Identify which cell holds the provided text, then report its (X, Y) central coordinate. 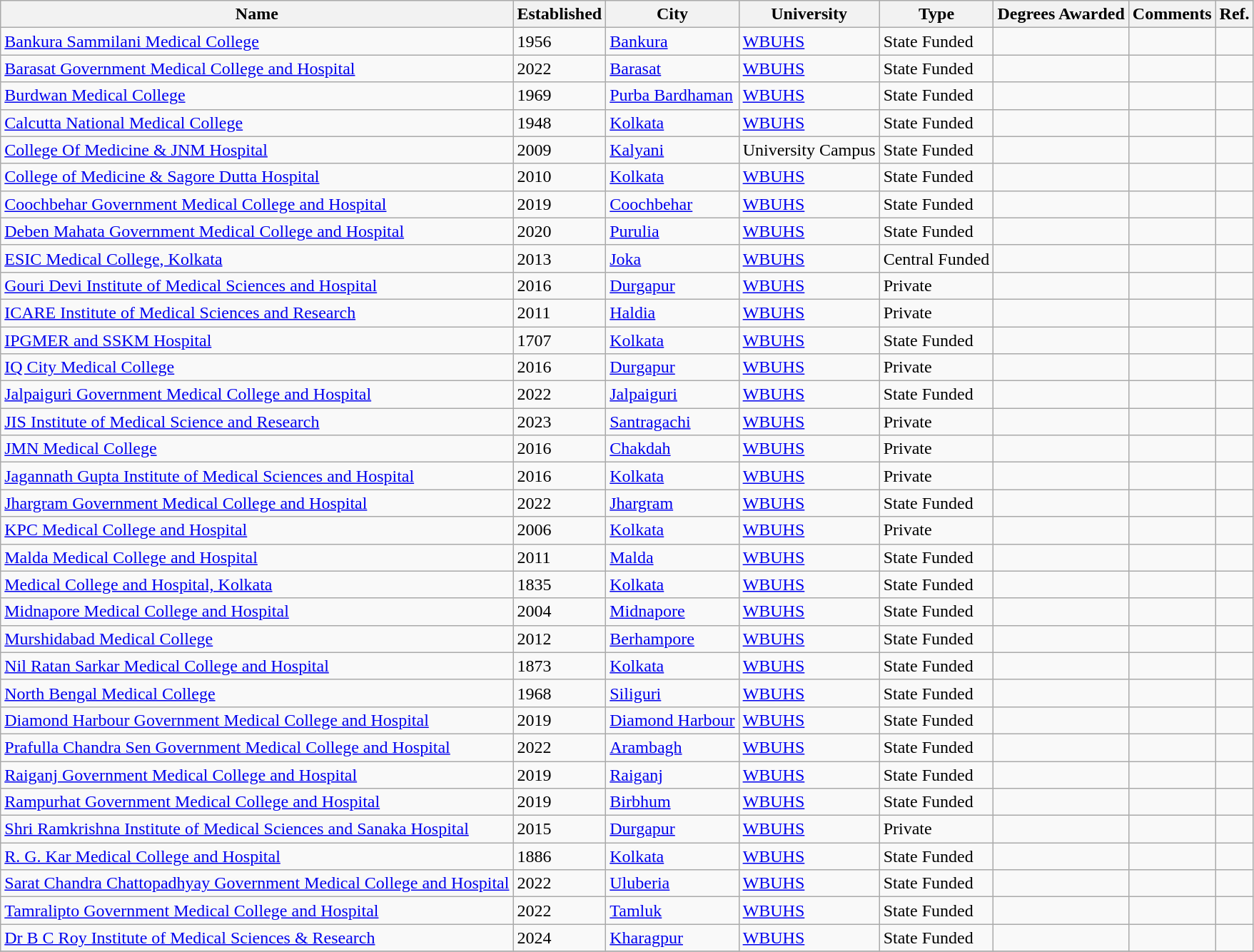
University Campus (809, 150)
Nil Ratan Sarkar Medical College and Hospital (257, 666)
City (672, 14)
Raiganj Government Medical College and Hospital (257, 774)
2009 (560, 150)
Comments (1172, 14)
Diamond Harbour (672, 720)
Barasat (672, 69)
2004 (560, 612)
2015 (560, 829)
Arambagh (672, 747)
Purba Bardhaman (672, 96)
Coochbehar (672, 204)
Coochbehar Government Medical College and Hospital (257, 204)
Type (936, 14)
Barasat Government Medical College and Hospital (257, 69)
Kharagpur (672, 938)
Ref. (1235, 14)
2024 (560, 938)
1873 (560, 666)
Rampurhat Government Medical College and Hospital (257, 802)
Malda Medical College and Hospital (257, 557)
JIS Institute of Medical Science and Research (257, 422)
Prafulla Chandra Sen Government Medical College and Hospital (257, 747)
Raiganj (672, 774)
2023 (560, 422)
Medical College and Hospital, Kolkata (257, 584)
1948 (560, 123)
Calcutta National Medical College (257, 123)
Jagannath Gupta Institute of Medical Sciences and Hospital (257, 476)
Dr B C Roy Institute of Medical Sciences & Research (257, 938)
1968 (560, 693)
Midnapore (672, 612)
1707 (560, 340)
1835 (560, 584)
1956 (560, 41)
2012 (560, 639)
ESIC Medical College, Kolkata (257, 258)
2006 (560, 530)
Siliguri (672, 693)
2013 (560, 258)
Jhargram Government Medical College and Hospital (257, 503)
ICARE Institute of Medical Sciences and Research (257, 313)
Berhampore (672, 639)
2010 (560, 177)
Deben Mahata Government Medical College and Hospital (257, 231)
JMN Medical College (257, 449)
Haldia (672, 313)
IQ City Medical College (257, 368)
Bankura (672, 41)
Bankura Sammilani Medical College (257, 41)
Name (257, 14)
Kalyani (672, 150)
Murshidabad Medical College (257, 639)
Santragachi (672, 422)
Midnapore Medical College and Hospital (257, 612)
Diamond Harbour Government Medical College and Hospital (257, 720)
1969 (560, 96)
Malda (672, 557)
University (809, 14)
Birbhum (672, 802)
Established (560, 14)
Tamluk (672, 911)
North Bengal Medical College (257, 693)
Gouri Devi Institute of Medical Sciences and Hospital (257, 285)
IPGMER and SSKM Hospital (257, 340)
Tamralipto Government Medical College and Hospital (257, 911)
1886 (560, 856)
Jalpaiguri (672, 395)
Central Funded (936, 258)
Sarat Chandra Chattopadhyay Government Medical College and Hospital (257, 883)
Shri Ramkrishna Institute of Medical Sciences and Sanaka Hospital (257, 829)
Burdwan Medical College (257, 96)
Degrees Awarded (1061, 14)
Jalpaiguri Government Medical College and Hospital (257, 395)
Chakdah (672, 449)
KPC Medical College and Hospital (257, 530)
Uluberia (672, 883)
College of Medicine & Sagore Dutta Hospital (257, 177)
Jhargram (672, 503)
Joka (672, 258)
2020 (560, 231)
College Of Medicine & JNM Hospital (257, 150)
R. G. Kar Medical College and Hospital (257, 856)
Purulia (672, 231)
